Capture the cell that displays the provided text and extract its [X, Y] central coordinate. 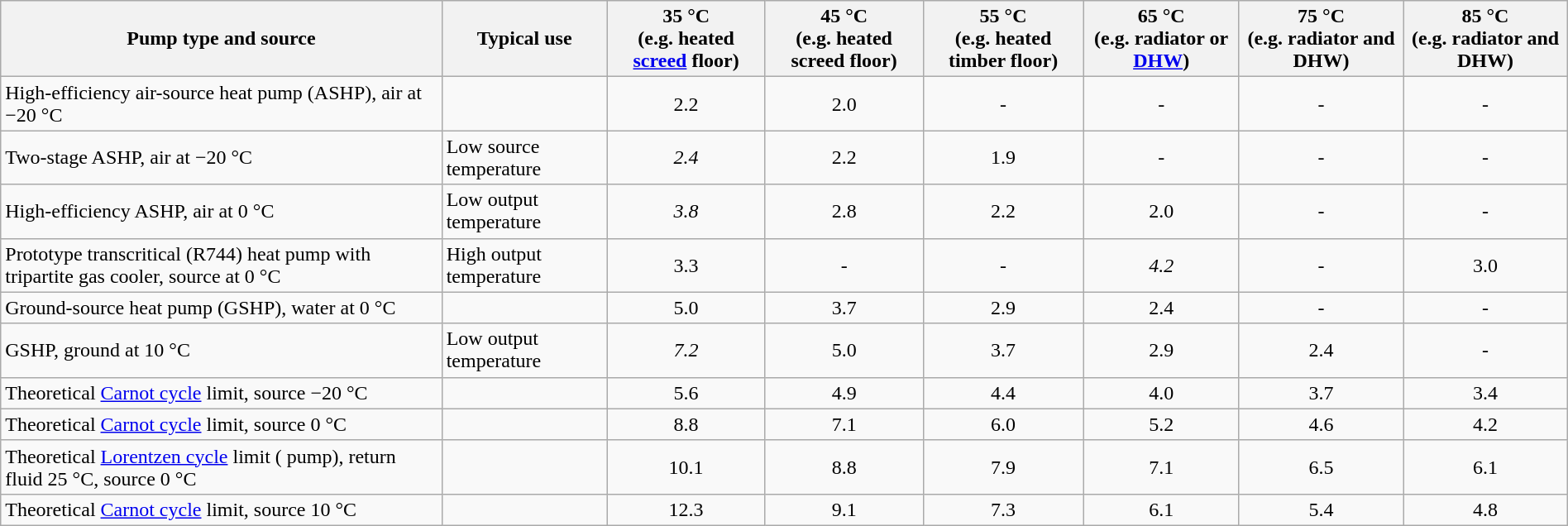
55 °C (e.g. heated timber floor) [1003, 39]
High output temperature [524, 265]
45 °C (e.g. heated screed floor) [844, 39]
85 °C (e.g. radiator and DHW) [1485, 39]
Theoretical Lorentzen cycle limit ( pump), return fluid 25 °C, source 0 °C [222, 466]
4.6 [1321, 424]
6.5 [1321, 466]
High-efficiency ASHP, air at 0 °C [222, 212]
4.0 [1161, 393]
Ground-source heat pump (GSHP), water at 0 °C [222, 308]
3.3 [686, 265]
4.4 [1003, 393]
High-efficiency air-source heat pump (ASHP), air at −20 °C [222, 104]
4.8 [1485, 509]
4.9 [844, 393]
35 °C (e.g. heated screed floor) [686, 39]
Low source temperature [524, 157]
5.4 [1321, 509]
Theoretical Carnot cycle limit, source −20 °C [222, 393]
65 °C (e.g. radiator or DHW) [1161, 39]
Pump type and source [222, 39]
Two-stage ASHP, air at −20 °C [222, 157]
75 °C (e.g. radiator and DHW) [1321, 39]
12.3 [686, 509]
Prototype transcritical (R744) heat pump with tripartite gas cooler, source at 0 °C [222, 265]
7.9 [1003, 466]
7.2 [686, 351]
3.0 [1485, 265]
6.0 [1003, 424]
7.3 [1003, 509]
Typical use [524, 39]
9.1 [844, 509]
Theoretical Carnot cycle limit, source 0 °C [222, 424]
Theoretical Carnot cycle limit, source 10 °C [222, 509]
5.2 [1161, 424]
10.1 [686, 466]
2.8 [844, 212]
3.8 [686, 212]
5.6 [686, 393]
3.4 [1485, 393]
GSHP, ground at 10 °C [222, 351]
1.9 [1003, 157]
